Find where the given text appears and provide that cell's center as (X, Y) coordinate. 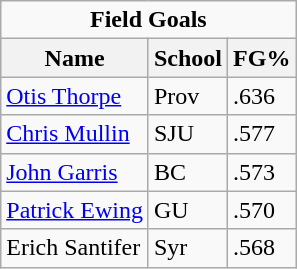
Name (75, 58)
FG% (262, 58)
Erich Santifer (75, 248)
.636 (262, 96)
Chris Mullin (75, 134)
.577 (262, 134)
.573 (262, 172)
Patrick Ewing (75, 210)
.570 (262, 210)
.568 (262, 248)
Syr (188, 248)
Prov (188, 96)
John Garris (75, 172)
SJU (188, 134)
GU (188, 210)
BC (188, 172)
Field Goals (148, 20)
Otis Thorpe (75, 96)
School (188, 58)
